Scan for the cell matching the given text and deliver its (X, Y) coordinate at center. 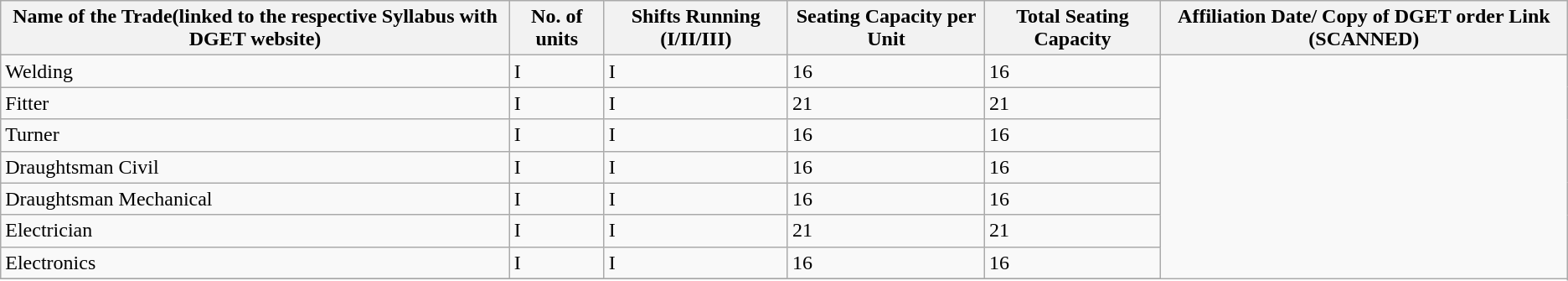
Electronics (255, 263)
Turner (255, 135)
Welding (255, 71)
Draughtsman Mechanical (255, 199)
Electrician (255, 231)
Fitter (255, 103)
Seating Capacity per Unit (886, 29)
Name of the Trade(linked to the respective Syllabus with DGET website) (255, 29)
No. of units (556, 29)
Shifts Running (I/II/III) (695, 29)
Total Seating Capacity (1073, 29)
Affiliation Date/ Copy of DGET order Link (SCANNED) (1364, 29)
Draughtsman Civil (255, 167)
